Capture the cell that displays the provided text and extract its [x, y] central coordinate. 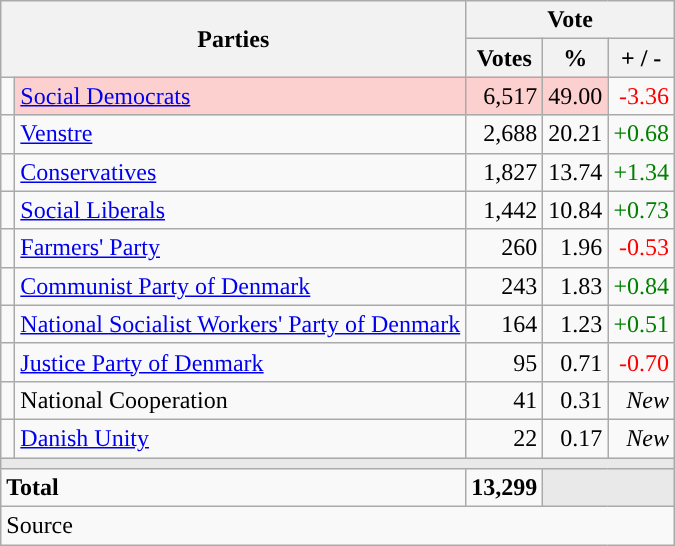
+0.73 [642, 210]
Conservatives [240, 172]
13,299 [504, 488]
20.21 [576, 134]
+1.34 [642, 172]
Total [234, 488]
1.23 [576, 324]
Venstre [240, 134]
Source [338, 526]
1,827 [504, 172]
10.84 [576, 210]
1,442 [504, 210]
Justice Party of Denmark [240, 362]
1.83 [576, 286]
Social Democrats [240, 96]
6,517 [504, 96]
260 [504, 248]
+0.51 [642, 324]
13.74 [576, 172]
-0.53 [642, 248]
0.71 [576, 362]
Danish Unity [240, 438]
Votes [504, 58]
-0.70 [642, 362]
243 [504, 286]
0.31 [576, 400]
+0.68 [642, 134]
2,688 [504, 134]
% [576, 58]
95 [504, 362]
National Cooperation [240, 400]
Vote [570, 20]
41 [504, 400]
0.17 [576, 438]
National Socialist Workers' Party of Denmark [240, 324]
49.00 [576, 96]
22 [504, 438]
164 [504, 324]
Farmers' Party [240, 248]
+ / - [642, 58]
1.96 [576, 248]
-3.36 [642, 96]
Parties [234, 39]
+0.84 [642, 286]
Communist Party of Denmark [240, 286]
Social Liberals [240, 210]
